Find where the given text appears and provide that cell's center as (x, y) coordinate. 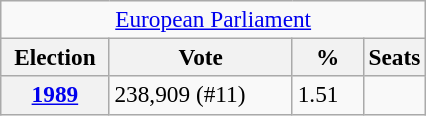
1.51 (328, 95)
Election (55, 57)
1989 (55, 95)
Seats (394, 57)
European Parliament (214, 19)
Vote (200, 57)
238,909 (#11) (200, 95)
% (328, 57)
